Determine the [x, y] coordinate at the center of the cell enclosing the given text.  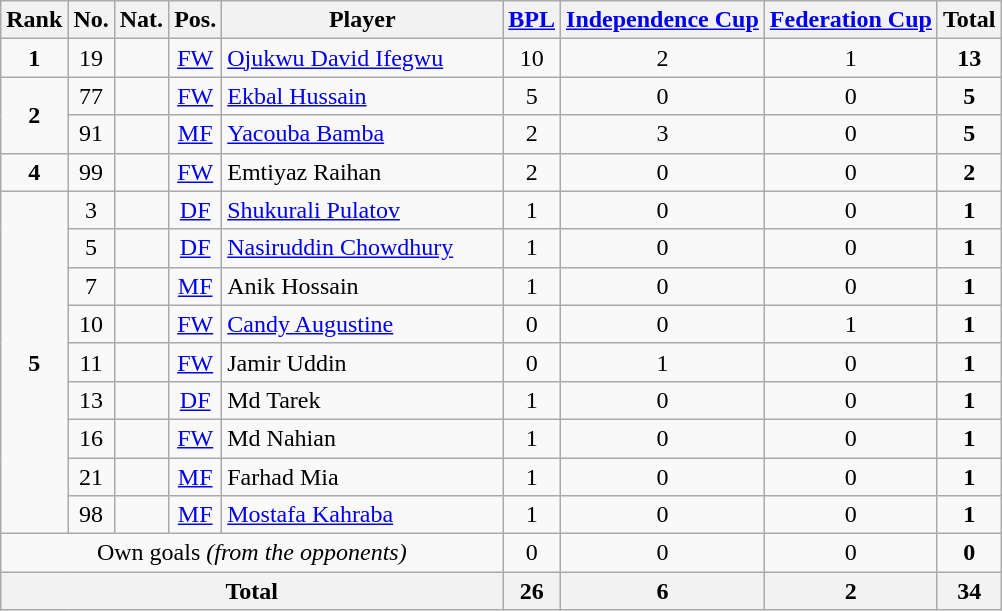
BPL [532, 20]
Shukurali Pulatov [362, 210]
Mostafa Kahraba [362, 515]
11 [91, 362]
Anik Hossain [362, 286]
98 [91, 515]
99 [91, 172]
6 [663, 591]
Nasiruddin Chowdhury [362, 248]
77 [91, 96]
34 [969, 591]
19 [91, 58]
26 [532, 591]
Independence Cup [663, 20]
21 [91, 477]
Md Nahian [362, 438]
Emtiyaz Raihan [362, 172]
4 [34, 172]
Player [362, 20]
Candy Augustine [362, 324]
Farhad Mia [362, 477]
Md Tarek [362, 400]
Federation Cup [850, 20]
7 [91, 286]
Yacouba Bamba [362, 134]
Rank [34, 20]
91 [91, 134]
16 [91, 438]
Ojukwu David Ifegwu [362, 58]
Ekbal Hussain [362, 96]
Own goals (from the opponents) [252, 553]
Jamir Uddin [362, 362]
No. [91, 20]
Pos. [196, 20]
Nat. [141, 20]
